Find where the given text appears and provide that cell's center as (X, Y) coordinate. 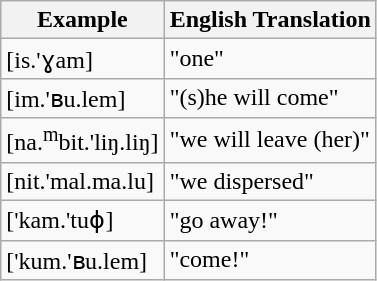
"come!" (270, 260)
Example (82, 20)
"(s)he will come" (270, 98)
"we dispersed" (270, 181)
[im.'ʙu.lem] (82, 98)
['kum.'ʙu.lem] (82, 260)
English Translation (270, 20)
[is.'ɣam] (82, 59)
['kam.'tuɸ] (82, 221)
[na.mbit.'liŋ.liŋ] (82, 140)
"one" (270, 59)
"go away!" (270, 221)
"we will leave (her)" (270, 140)
[nit.'mal.ma.lu] (82, 181)
